Output the (x, y) coordinate of the center of the cell containing the given text.  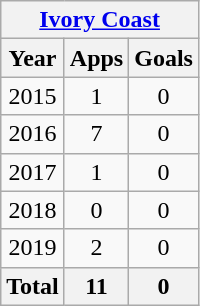
2017 (33, 172)
Year (33, 58)
2 (96, 248)
Ivory Coast (100, 20)
Goals (164, 58)
Apps (96, 58)
11 (96, 286)
2015 (33, 96)
7 (96, 134)
Total (33, 286)
2016 (33, 134)
2018 (33, 210)
2019 (33, 248)
